Search for the cell housing the specified text and yield its [x, y] center coordinate. 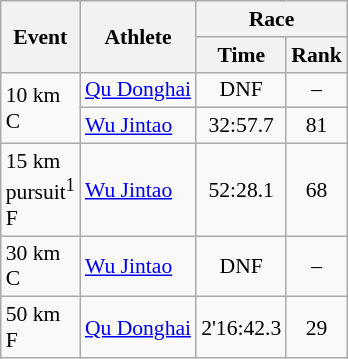
68 [316, 190]
81 [316, 126]
Rank [316, 55]
50 km F [40, 328]
10 km C [40, 108]
29 [316, 328]
30 km C [40, 266]
Athlete [138, 36]
Time [241, 55]
Race [272, 19]
2'16:42.3 [241, 328]
32:57.7 [241, 126]
Event [40, 36]
15 km pursuit1 F [40, 190]
52:28.1 [241, 190]
